Return (X, Y) of the center of cell containing provided text 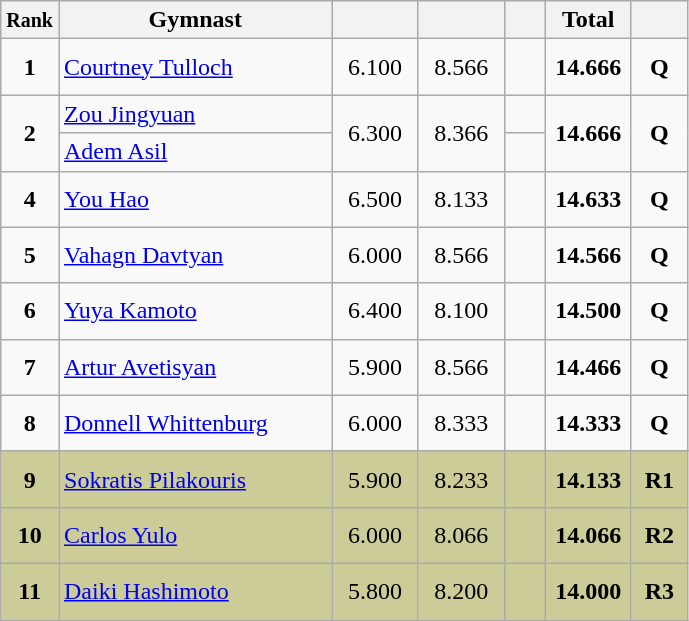
You Hao (195, 199)
Carlos Yulo (195, 535)
8.366 (461, 133)
Zou Jingyuan (195, 114)
14.066 (588, 535)
5.800 (375, 591)
6.100 (375, 67)
8 (30, 423)
11 (30, 591)
14.500 (588, 311)
Artur Avetisyan (195, 367)
4 (30, 199)
Rank (30, 20)
Donnell Whittenburg (195, 423)
8.133 (461, 199)
8.333 (461, 423)
8.200 (461, 591)
Adem Asil (195, 152)
9 (30, 479)
5 (30, 255)
10 (30, 535)
Total (588, 20)
6.300 (375, 133)
Yuya Kamoto (195, 311)
2 (30, 133)
1 (30, 67)
14.466 (588, 367)
R3 (659, 591)
6 (30, 311)
Courtney Tulloch (195, 67)
R2 (659, 535)
14.566 (588, 255)
14.633 (588, 199)
Gymnast (195, 20)
6.400 (375, 311)
8.066 (461, 535)
Sokratis Pilakouris (195, 479)
14.133 (588, 479)
6.500 (375, 199)
8.100 (461, 311)
14.000 (588, 591)
R1 (659, 479)
Vahagn Davtyan (195, 255)
7 (30, 367)
8.233 (461, 479)
Daiki Hashimoto (195, 591)
14.333 (588, 423)
